From the cell containing the given text, extract its center point as [x, y] coordinate. 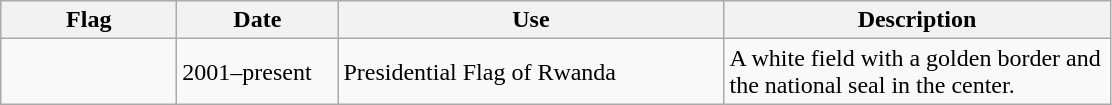
Presidential Flag of Rwanda [531, 72]
A white field with a golden border and the national seal in the center. [917, 72]
2001–present [258, 72]
Date [258, 20]
Description [917, 20]
Flag [89, 20]
Use [531, 20]
